For the text-containing cell, return its midpoint in [x, y] coordinate format. 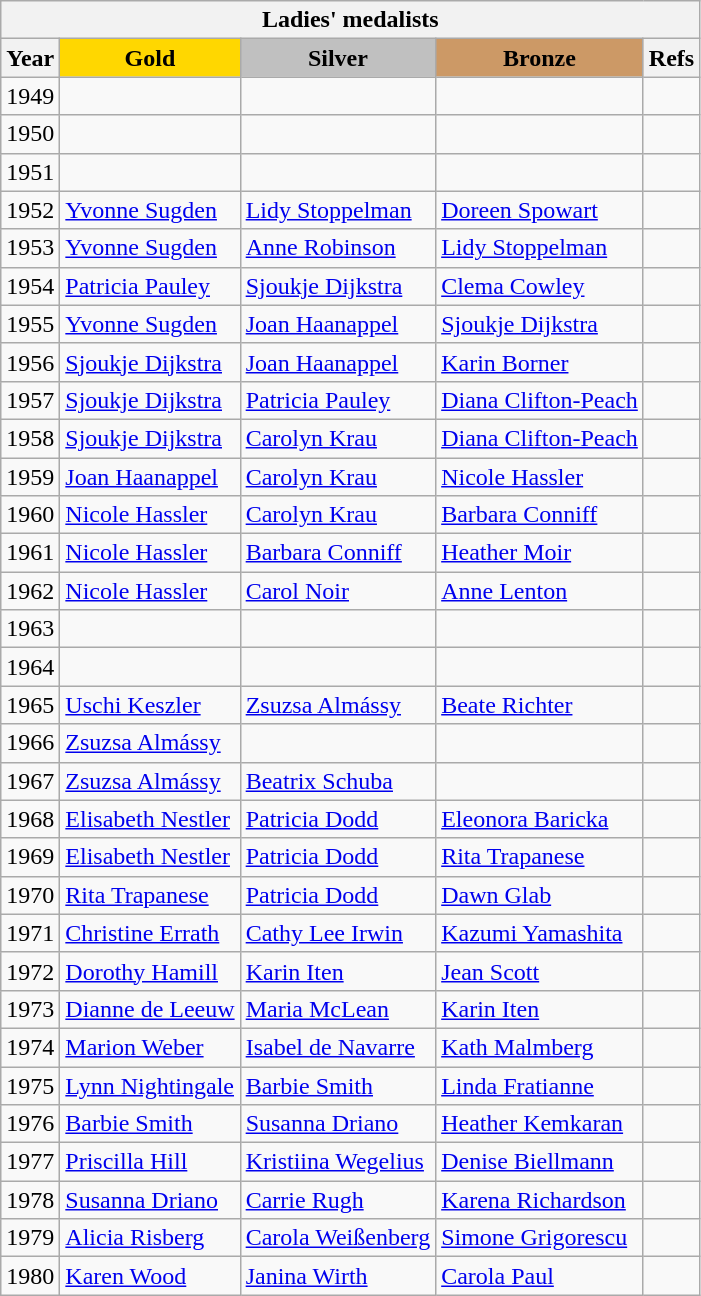
1956 [30, 362]
Doreen Spowart [540, 210]
1953 [30, 248]
1968 [30, 819]
1961 [30, 553]
Eleonora Baricka [540, 819]
1951 [30, 172]
Kazumi Yamashita [540, 933]
1959 [30, 477]
Dorothy Hamill [150, 971]
Silver [338, 58]
1973 [30, 1009]
1954 [30, 286]
Heather Moir [540, 553]
Kath Malmberg [540, 1047]
Janina Wirth [338, 1276]
Gold [150, 58]
1962 [30, 591]
1952 [30, 210]
Bronze [540, 58]
1958 [30, 438]
Year [30, 58]
Lynn Nightingale [150, 1085]
Dawn Glab [540, 895]
Carrie Rugh [338, 1200]
Carola Weißenberg [338, 1238]
1976 [30, 1124]
1974 [30, 1047]
1960 [30, 515]
Beatrix Schuba [338, 781]
Simone Grigorescu [540, 1238]
1971 [30, 933]
Maria McLean [338, 1009]
Carola Paul [540, 1276]
1966 [30, 743]
1967 [30, 781]
1955 [30, 324]
Karen Wood [150, 1276]
Beate Richter [540, 705]
Isabel de Navarre [338, 1047]
1969 [30, 857]
Priscilla Hill [150, 1162]
1977 [30, 1162]
Refs [671, 58]
Karin Borner [540, 362]
1965 [30, 705]
Alicia Risberg [150, 1238]
1964 [30, 667]
Jean Scott [540, 971]
Uschi Keszler [150, 705]
Anne Robinson [338, 248]
1963 [30, 629]
Cathy Lee Irwin [338, 933]
Clema Cowley [540, 286]
Kristiina Wegelius [338, 1162]
Linda Fratianne [540, 1085]
1972 [30, 971]
Marion Weber [150, 1047]
1957 [30, 400]
Christine Errath [150, 933]
Karena Richardson [540, 1200]
1949 [30, 96]
Heather Kemkaran [540, 1124]
1975 [30, 1085]
1970 [30, 895]
Carol Noir [338, 591]
1980 [30, 1276]
Anne Lenton [540, 591]
1979 [30, 1238]
Dianne de Leeuw [150, 1009]
1978 [30, 1200]
1950 [30, 134]
Denise Biellmann [540, 1162]
Ladies' medalists [350, 20]
